Return the (x, y) coordinate for the center point of the cell that contains the specified text.  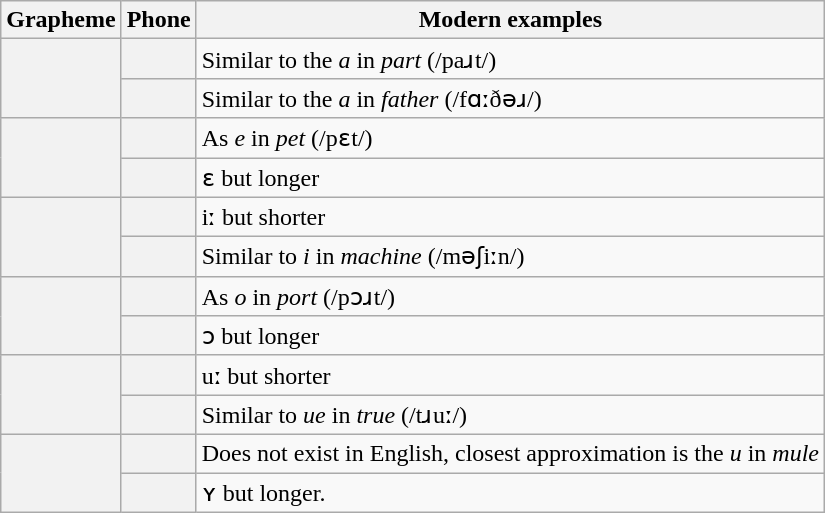
Similar to the a in father (/fɑːðəɹ/) (510, 98)
Does not exist in English, closest approximation is the u in mule (510, 453)
Phone (158, 20)
As o in port (/pɔɹt/) (510, 296)
ʏ but longer. (510, 492)
Similar to i in machine (/məʃiːn/) (510, 257)
iː but shorter (510, 217)
Similar to ue in true (/tɹuː/) (510, 415)
Modern examples (510, 20)
Similar to the a in part (/paɹt/) (510, 59)
As e in pet (/pɛt/) (510, 138)
Grapheme (61, 20)
ɔ but longer (510, 336)
ɛ but longer (510, 178)
uː but shorter (510, 375)
